Capture the cell that displays the provided text and extract its [X, Y] central coordinate. 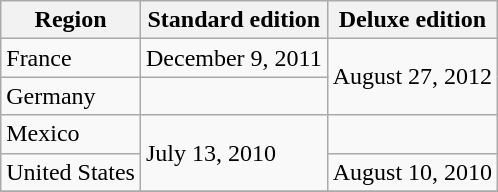
December 9, 2011 [234, 58]
July 13, 2010 [234, 153]
United States [71, 172]
Mexico [71, 134]
Deluxe edition [412, 20]
August 10, 2010 [412, 172]
August 27, 2012 [412, 77]
Standard edition [234, 20]
Germany [71, 96]
Region [71, 20]
France [71, 58]
